Scan for the cell matching the given text and deliver its [x, y] coordinate at center. 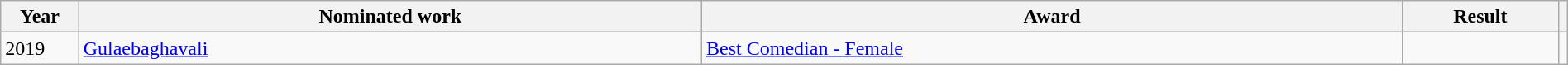
Best Comedian - Female [1052, 48]
Award [1052, 17]
Gulaebaghavali [390, 48]
Year [40, 17]
Result [1480, 17]
2019 [40, 48]
Nominated work [390, 17]
